Detect which cell encompasses the target text, then output its [X, Y] center coordinate. 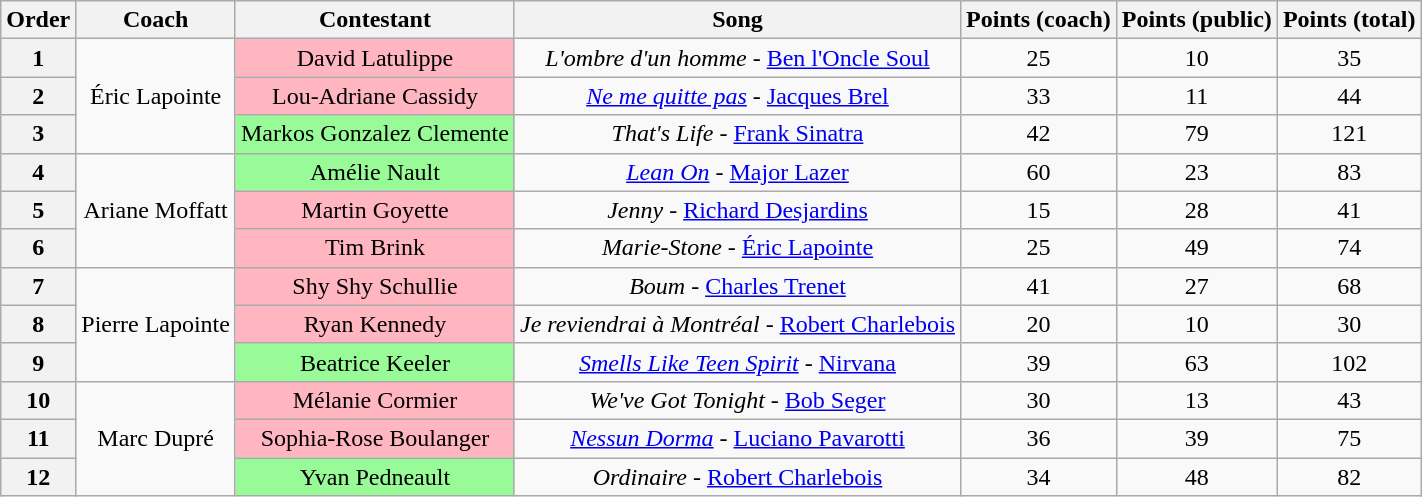
Pierre Lapointe [156, 324]
Éric Lapointe [156, 96]
Jenny - Richard Desjardins [737, 210]
102 [1349, 362]
Points (coach) [1039, 20]
Sophia-Rose Boulanger [374, 438]
68 [1349, 286]
27 [1196, 286]
That's Life - Frank Sinatra [737, 134]
David Latulippe [374, 58]
82 [1349, 477]
74 [1349, 248]
Ariane Moffatt [156, 210]
79 [1196, 134]
Points (total) [1349, 20]
Lou-Adriane Cassidy [374, 96]
49 [1196, 248]
2 [38, 96]
Yvan Pedneault [374, 477]
Order [38, 20]
20 [1039, 324]
15 [1039, 210]
Markos Gonzalez Clemente [374, 134]
We've Got Tonight - Bob Seger [737, 400]
Nessun Dorma - Luciano Pavarotti [737, 438]
23 [1196, 172]
Ordinaire - Robert Charlebois [737, 477]
75 [1349, 438]
Martin Goyette [374, 210]
Lean On - Major Lazer [737, 172]
Beatrice Keeler [374, 362]
Boum - Charles Trenet [737, 286]
12 [38, 477]
6 [38, 248]
28 [1196, 210]
35 [1349, 58]
1 [38, 58]
33 [1039, 96]
Points (public) [1196, 20]
Marc Dupré [156, 438]
3 [38, 134]
36 [1039, 438]
Shy Shy Schullie [374, 286]
Tim Brink [374, 248]
Song [737, 20]
83 [1349, 172]
Amélie Nault [374, 172]
42 [1039, 134]
9 [38, 362]
Smells Like Teen Spirit - Nirvana [737, 362]
Ne me quitte pas - Jacques Brel [737, 96]
4 [38, 172]
Mélanie Cormier [374, 400]
60 [1039, 172]
43 [1349, 400]
Contestant [374, 20]
Coach [156, 20]
34 [1039, 477]
8 [38, 324]
121 [1349, 134]
Marie-Stone - Éric Lapointe [737, 248]
44 [1349, 96]
13 [1196, 400]
L'ombre d'un homme - Ben l'Oncle Soul [737, 58]
48 [1196, 477]
5 [38, 210]
Je reviendrai à Montréal - Robert Charlebois [737, 324]
63 [1196, 362]
Ryan Kennedy [374, 324]
7 [38, 286]
